Extract the (x, y) coordinate from the center of the cell holding the provided text.  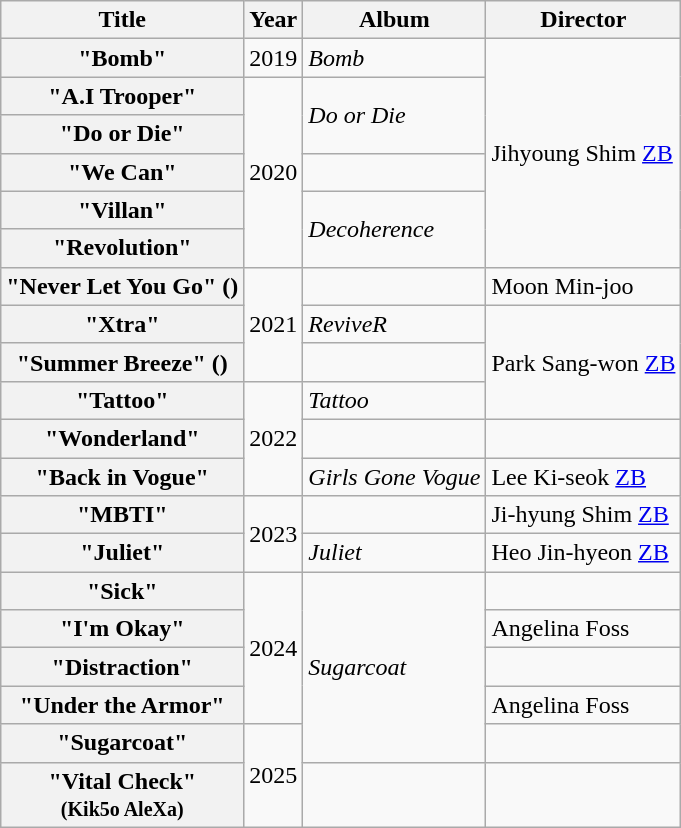
"Under the Armor" (122, 705)
2025 (274, 776)
"Sick" (122, 591)
"Bomb" (122, 58)
Girls Gone Vogue (394, 477)
Decoherence (394, 229)
Title (122, 20)
Do or Die (394, 115)
2024 (274, 648)
"Do or Die" (122, 134)
"Summer Breeze" () (122, 362)
"Tattoo" (122, 400)
Sugarcoat (394, 667)
ReviveR (394, 324)
2020 (274, 172)
Bomb (394, 58)
"Wonderland" (122, 438)
Lee Ki-seok ZB (584, 477)
"Back in Vogue" (122, 477)
Heo Jin-hyeon ZB (584, 553)
"Vital Check"(Kik5o AleXa) (122, 794)
"A.I Trooper" (122, 96)
2022 (274, 438)
"Juliet" (122, 553)
"Villan" (122, 210)
Jihyoung Shim ZB (584, 153)
Album (394, 20)
2023 (274, 534)
Year (274, 20)
Juliet (394, 553)
"We Can" (122, 172)
2021 (274, 324)
"Revolution" (122, 248)
"Xtra" (122, 324)
"MBTI" (122, 515)
"Sugarcoat" (122, 743)
Director (584, 20)
"I'm Okay" (122, 629)
"Never Let You Go" () (122, 286)
Moon Min-joo (584, 286)
Ji-hyung Shim ZB (584, 515)
Tattoo (394, 400)
2019 (274, 58)
"Distraction" (122, 667)
Park Sang-won ZB (584, 362)
